Identify which cell holds the provided text, then report its (X, Y) central coordinate. 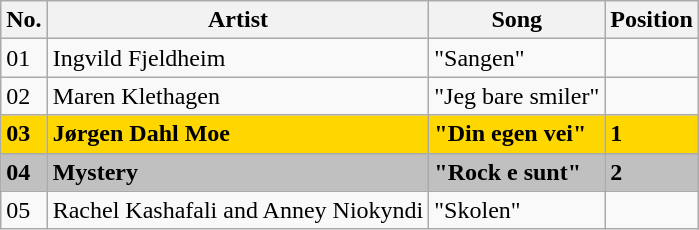
No. (24, 20)
"Sangen" (517, 58)
Rachel Kashafali and Anney Niokyndi (238, 210)
04 (24, 172)
Song (517, 20)
Maren Klethagen (238, 96)
"Rock e sunt" (517, 172)
"Din egen vei" (517, 134)
"Jeg bare smiler" (517, 96)
Position (652, 20)
Artist (238, 20)
1 (652, 134)
2 (652, 172)
03 (24, 134)
"Skolen" (517, 210)
05 (24, 210)
02 (24, 96)
Jørgen Dahl Moe (238, 134)
Mystery (238, 172)
Ingvild Fjeldheim (238, 58)
01 (24, 58)
